Detect which cell encompasses the target text, then output its (X, Y) center coordinate. 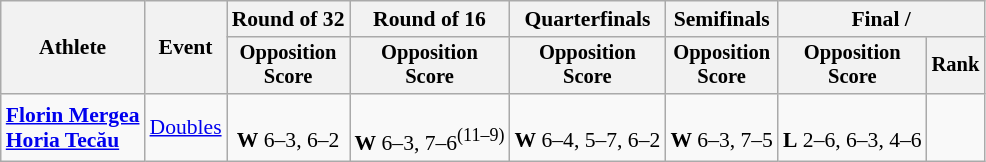
Quarterfinals (587, 19)
Semifinals (722, 19)
Rank (956, 66)
W 6–3, 7–5 (722, 128)
W 6–4, 5–7, 6–2 (587, 128)
Athlete (73, 48)
W 6–3, 6–2 (288, 128)
L 2–6, 6–3, 4–6 (852, 128)
Round of 32 (288, 19)
Doubles (186, 128)
Event (186, 48)
Round of 16 (430, 19)
Florin MergeaHoria Tecău (73, 128)
W 6–3, 7–6(11–9) (430, 128)
Final / (881, 19)
